Scan for the cell matching the given text and deliver its (X, Y) coordinate at center. 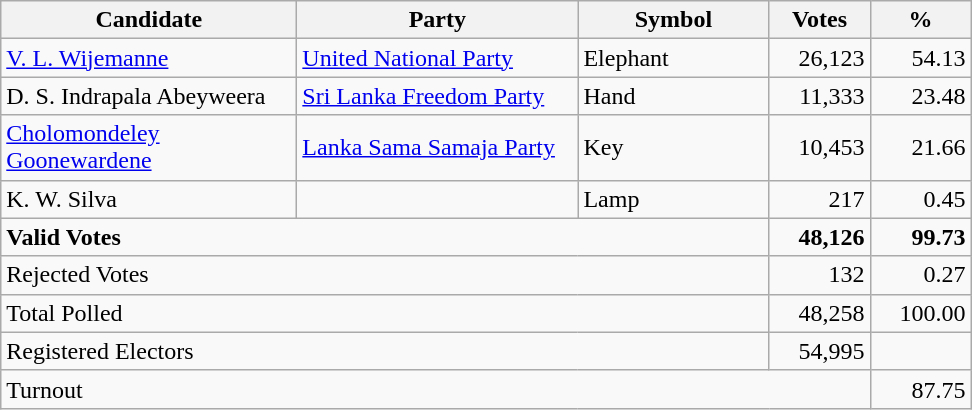
D. S. Indrapala Abeyweera (149, 96)
48,258 (820, 313)
100.00 (920, 313)
54.13 (920, 58)
Registered Electors (385, 351)
132 (820, 275)
Symbol (674, 20)
Turnout (436, 389)
% (920, 20)
0.45 (920, 199)
87.75 (920, 389)
Hand (674, 96)
21.66 (920, 148)
217 (820, 199)
United National Party (438, 58)
Sri Lanka Freedom Party (438, 96)
Valid Votes (385, 237)
Rejected Votes (385, 275)
Votes (820, 20)
Lamp (674, 199)
10,453 (820, 148)
23.48 (920, 96)
Key (674, 148)
Cholomondeley Goonewardene (149, 148)
Total Polled (385, 313)
Elephant (674, 58)
K. W. Silva (149, 199)
V. L. Wijemanne (149, 58)
Lanka Sama Samaja Party (438, 148)
Party (438, 20)
99.73 (920, 237)
Candidate (149, 20)
54,995 (820, 351)
11,333 (820, 96)
48,126 (820, 237)
26,123 (820, 58)
0.27 (920, 275)
